Detect which cell encompasses the target text, then output its (X, Y) center coordinate. 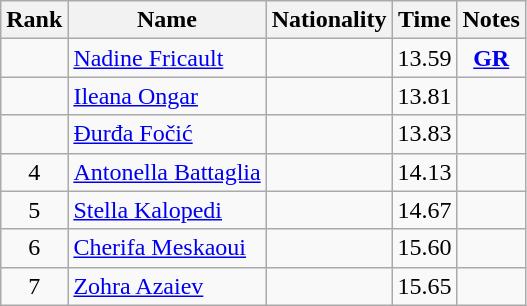
Ileana Ongar (167, 96)
Antonella Battaglia (167, 172)
Notes (491, 20)
Time (424, 20)
13.83 (424, 134)
7 (34, 286)
4 (34, 172)
Cherifa Meskaoui (167, 248)
Zohra Azaiev (167, 286)
GR (491, 58)
6 (34, 248)
13.81 (424, 96)
Name (167, 20)
Rank (34, 20)
15.65 (424, 286)
Đurđa Fočić (167, 134)
Stella Kalopedi (167, 210)
Nationality (329, 20)
14.13 (424, 172)
Nadine Fricault (167, 58)
14.67 (424, 210)
15.60 (424, 248)
13.59 (424, 58)
5 (34, 210)
